Pinpoint the cell where the given text exists, returning its (x, y) midpoint coordinate. 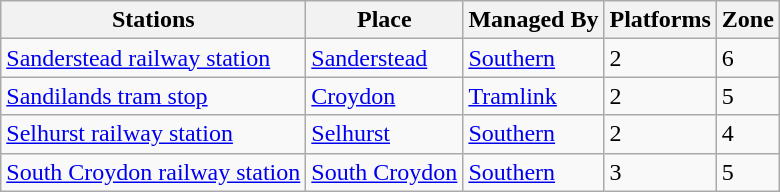
Place (384, 20)
Sanderstead railway station (154, 58)
Managed By (534, 20)
Platforms (660, 20)
Sanderstead (384, 58)
South Croydon (384, 172)
4 (748, 134)
3 (660, 172)
Stations (154, 20)
South Croydon railway station (154, 172)
Tramlink (534, 96)
6 (748, 58)
Croydon (384, 96)
Zone (748, 20)
Selhurst railway station (154, 134)
Selhurst (384, 134)
Sandilands tram stop (154, 96)
